Return (x, y) of the center of cell containing provided text 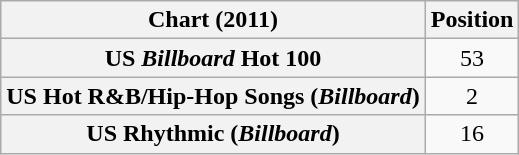
US Billboard Hot 100 (213, 58)
US Hot R&B/Hip-Hop Songs (Billboard) (213, 96)
Chart (2011) (213, 20)
2 (472, 96)
16 (472, 134)
Position (472, 20)
US Rhythmic (Billboard) (213, 134)
53 (472, 58)
